Find where the given text appears and provide that cell's center as [X, Y] coordinate. 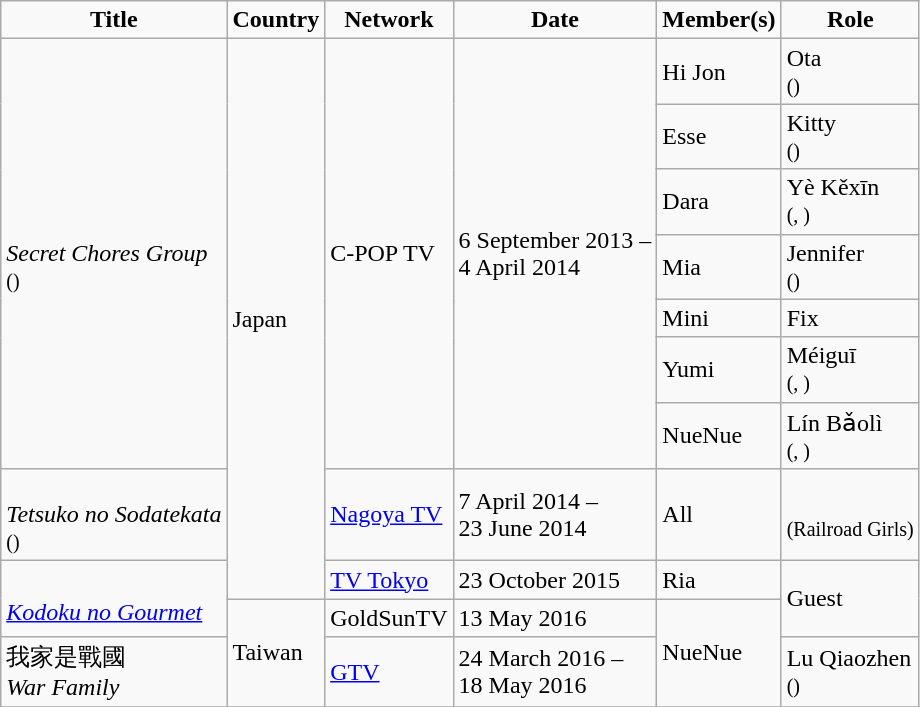
Nagoya TV [389, 515]
24 March 2016 –18 May 2016 [555, 672]
7 April 2014 –23 June 2014 [555, 515]
Kodoku no Gourmet [114, 599]
6 September 2013 – 4 April 2014 [555, 254]
13 May 2016 [555, 618]
TV Tokyo [389, 580]
Lín Bǎolì(, ) [850, 436]
GTV [389, 672]
Ria [719, 580]
Guest [850, 599]
GoldSunTV [389, 618]
Kitty() [850, 136]
Fix [850, 318]
Title [114, 20]
Jennifer() [850, 266]
Yè Kěxīn(, ) [850, 202]
Country [276, 20]
Japan [276, 319]
Esse [719, 136]
Yumi [719, 370]
我家是戰國War Family [114, 672]
Dara [719, 202]
Lu Qiaozhen() [850, 672]
Méiguī(, ) [850, 370]
Mia [719, 266]
Taiwan [276, 653]
Mini [719, 318]
Tetsuko no Sodatekata() [114, 515]
Member(s) [719, 20]
All [719, 515]
C-POP TV [389, 254]
Secret Chores Group() [114, 254]
(Railroad Girls) [850, 515]
Ota() [850, 72]
Role [850, 20]
Hi Jon [719, 72]
Date [555, 20]
Network [389, 20]
23 October 2015 [555, 580]
